Determine the (x, y) coordinate at the center of the cell enclosing the given text.  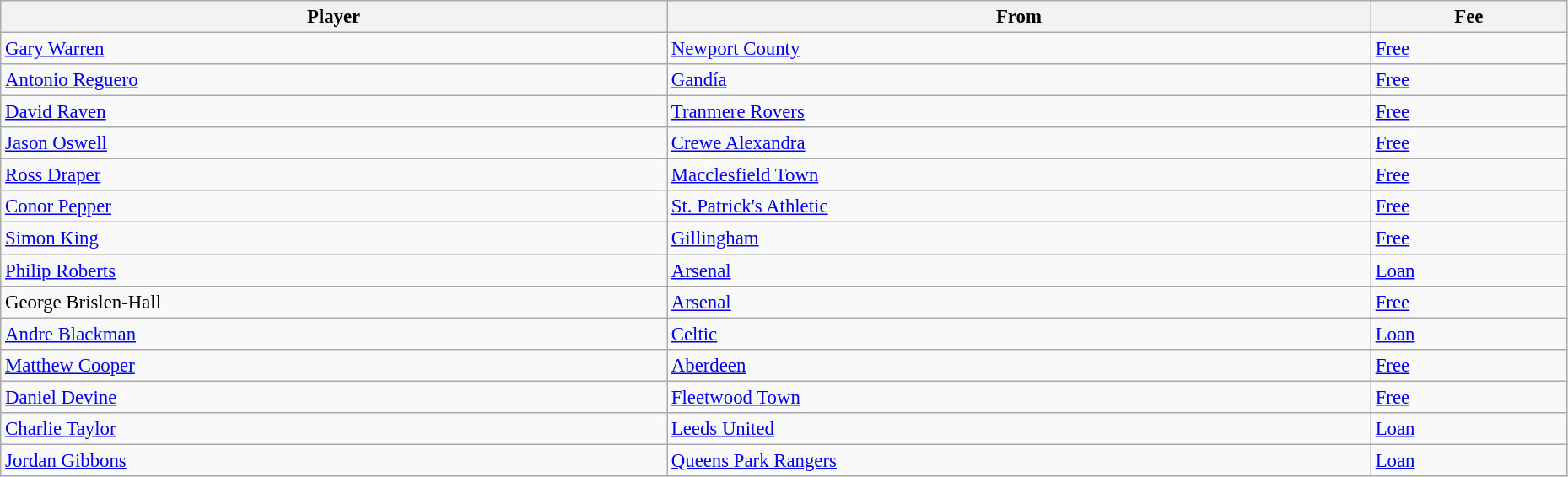
Ross Draper (334, 175)
St. Patrick's Athletic (1019, 206)
From (1019, 17)
Matthew Cooper (334, 365)
George Brislen-Hall (334, 302)
Simon King (334, 238)
Jordan Gibbons (334, 460)
Fee (1468, 17)
Macclesfield Town (1019, 175)
David Raven (334, 112)
Philip Roberts (334, 271)
Gillingham (1019, 238)
Conor Pepper (334, 206)
Aberdeen (1019, 365)
Andre Blackman (334, 334)
Daniel Devine (334, 397)
Gary Warren (334, 49)
Jason Oswell (334, 143)
Celtic (1019, 334)
Antonio Reguero (334, 80)
Newport County (1019, 49)
Gandía (1019, 80)
Tranmere Rovers (1019, 112)
Player (334, 17)
Leeds United (1019, 429)
Fleetwood Town (1019, 397)
Queens Park Rangers (1019, 460)
Charlie Taylor (334, 429)
Crewe Alexandra (1019, 143)
